Output the [X, Y] coordinate of the center of the cell containing the given text.  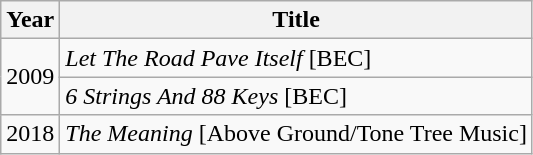
Let The Road Pave Itself [BEC] [296, 58]
The Meaning [Above Ground/Tone Tree Music] [296, 134]
2009 [30, 77]
6 Strings And 88 Keys [BEC] [296, 96]
Year [30, 20]
2018 [30, 134]
Title [296, 20]
